Pinpoint the cell where the given text exists, returning its (X, Y) midpoint coordinate. 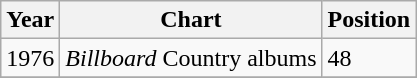
Billboard Country albums (191, 58)
Position (369, 20)
1976 (30, 58)
Year (30, 20)
Chart (191, 20)
48 (369, 58)
